Capture the cell that displays the provided text and extract its (X, Y) central coordinate. 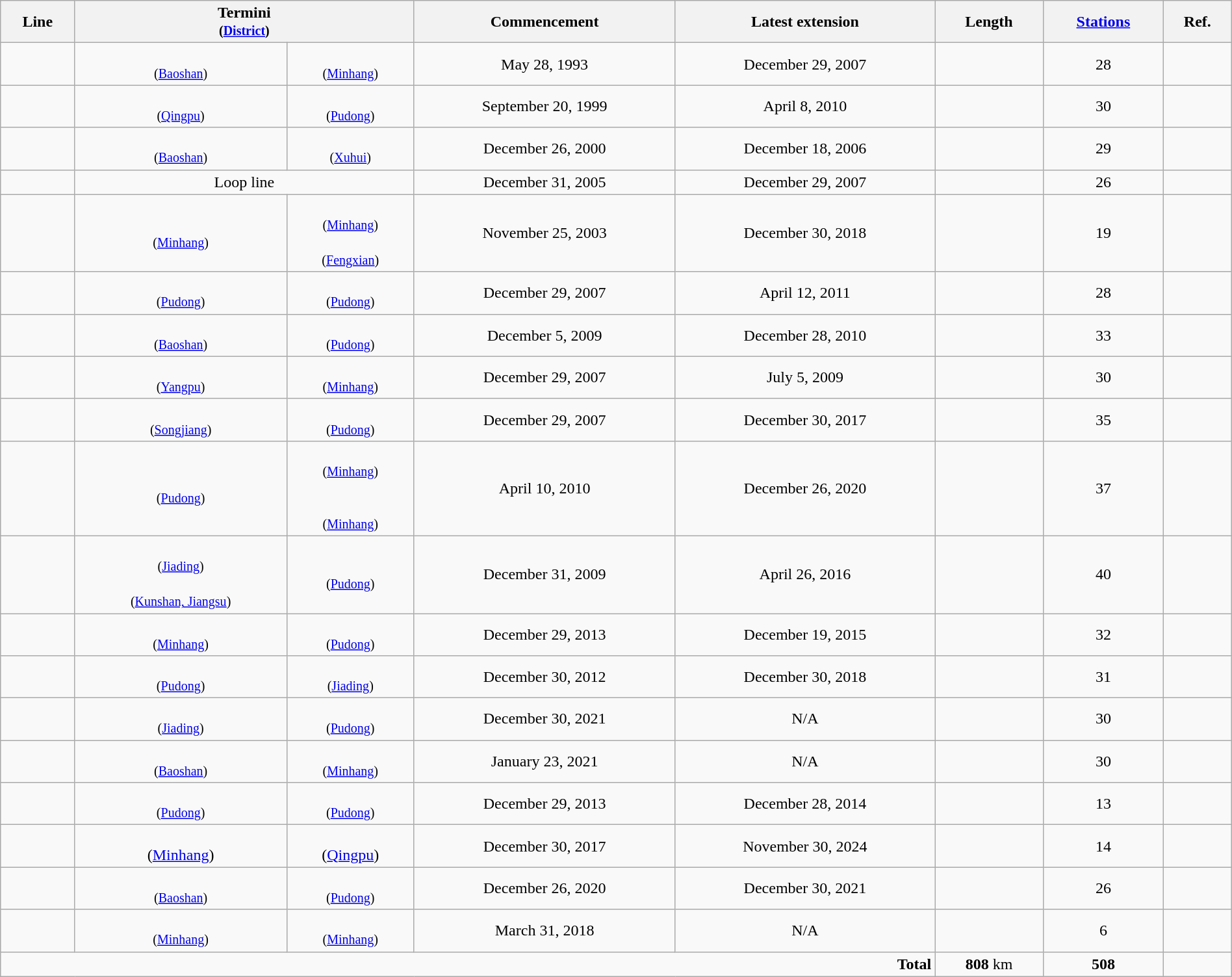
November 30, 2024 (805, 846)
Termini(District) (244, 22)
December 18, 2006 (805, 148)
December 31, 2009 (545, 575)
December 28, 2010 (805, 335)
35 (1103, 420)
Loop line (244, 182)
December 19, 2015 (805, 634)
January 23, 2021 (545, 762)
April 8, 2010 (805, 107)
December 26, 2000 (545, 148)
14 (1103, 846)
33 (1103, 335)
808 km (989, 964)
37 (1103, 488)
(Minhang)(Minhang) (350, 488)
19 (1103, 233)
6 (1103, 931)
December 5, 2009 (545, 335)
31 (1103, 677)
(Yangpu) (181, 377)
November 25, 2003 (545, 233)
13 (1103, 803)
Line (38, 22)
(Jiading)(Kunshan, Jiangsu) (181, 575)
May 28, 1993 (545, 64)
December 31, 2005 (545, 182)
32 (1103, 634)
Total (468, 964)
Ref. (1197, 22)
September 20, 1999 (545, 107)
Length (989, 22)
(Songjiang) (181, 420)
Stations (1103, 22)
Commencement (545, 22)
(Xuhui) (350, 148)
40 (1103, 575)
508 (1103, 964)
29 (1103, 148)
December 30, 2012 (545, 677)
(Minhang)(Fengxian) (350, 233)
March 31, 2018 (545, 931)
Latest extension (805, 22)
April 26, 2016 (805, 575)
April 10, 2010 (545, 488)
July 5, 2009 (805, 377)
December 28, 2014 (805, 803)
April 12, 2011 (805, 293)
